Return the [x, y] coordinate for the center point of the cell that contains the specified text.  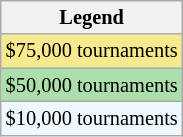
$50,000 tournaments [92, 85]
Legend [92, 17]
$75,000 tournaments [92, 51]
$10,000 tournaments [92, 118]
